Detect which cell encompasses the target text, then output its [x, y] center coordinate. 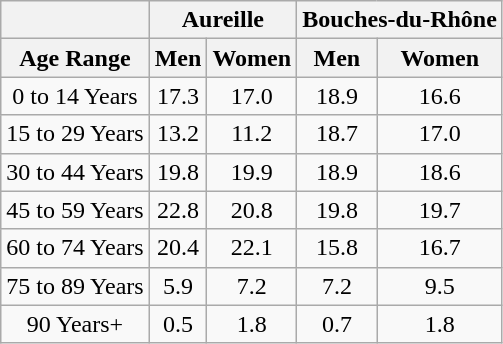
9.5 [440, 286]
20.4 [178, 248]
Bouches-du-Rhône [400, 20]
16.7 [440, 248]
19.7 [440, 210]
20.8 [252, 210]
75 to 89 Years [75, 286]
Age Range [75, 58]
22.8 [178, 210]
22.1 [252, 248]
13.2 [178, 134]
60 to 74 Years [75, 248]
0 to 14 Years [75, 96]
18.7 [338, 134]
18.6 [440, 172]
15.8 [338, 248]
5.9 [178, 286]
45 to 59 Years [75, 210]
0.5 [178, 324]
11.2 [252, 134]
90 Years+ [75, 324]
Aureille [222, 20]
17.3 [178, 96]
30 to 44 Years [75, 172]
16.6 [440, 96]
0.7 [338, 324]
19.9 [252, 172]
15 to 29 Years [75, 134]
